Pinpoint the cell where the given text exists, returning its [x, y] midpoint coordinate. 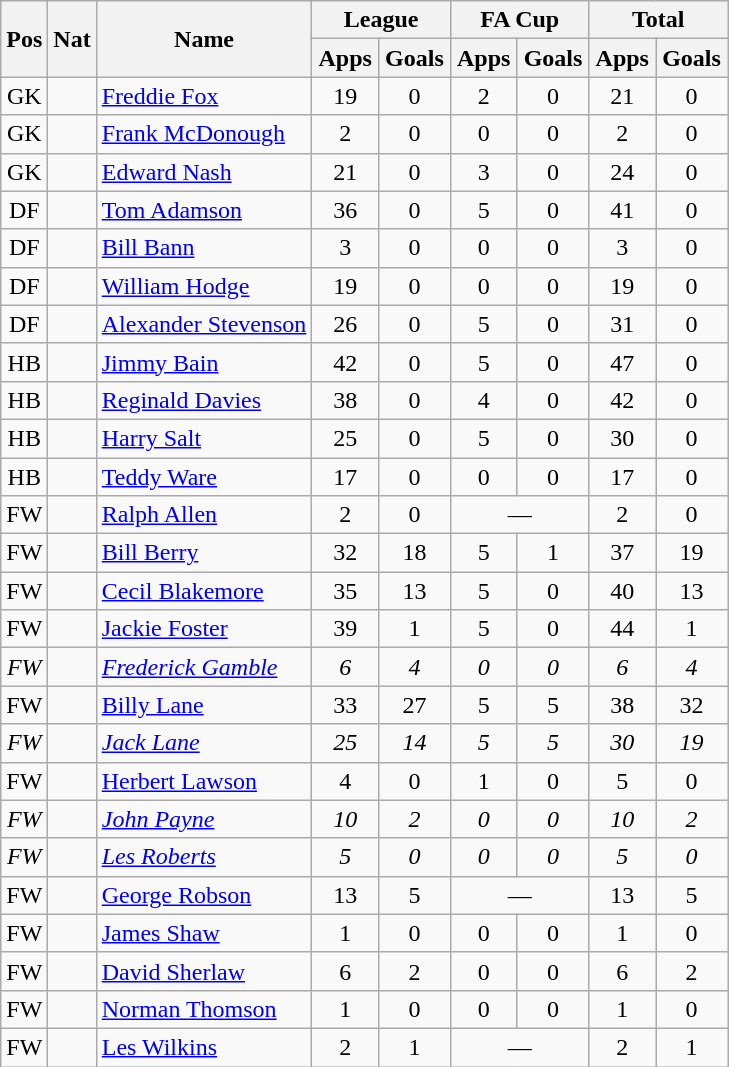
Ralph Allen [204, 515]
Les Wilkins [204, 1047]
14 [414, 743]
David Sherlaw [204, 971]
Total [658, 20]
League [382, 20]
24 [622, 172]
Alexander Stevenson [204, 324]
Teddy Ware [204, 477]
Pos [24, 39]
Reginald Davies [204, 400]
Frank McDonough [204, 134]
39 [346, 629]
FA Cup [520, 20]
Bill Bann [204, 248]
26 [346, 324]
18 [414, 553]
31 [622, 324]
Jack Lane [204, 743]
Cecil Blakemore [204, 591]
Bill Berry [204, 553]
Frederick Gamble [204, 667]
George Robson [204, 895]
40 [622, 591]
Herbert Lawson [204, 781]
James Shaw [204, 933]
33 [346, 705]
Les Roberts [204, 857]
Jimmy Bain [204, 362]
35 [346, 591]
41 [622, 210]
John Payne [204, 819]
Name [204, 39]
47 [622, 362]
Norman Thomson [204, 1009]
Billy Lane [204, 705]
Tom Adamson [204, 210]
Harry Salt [204, 438]
Jackie Foster [204, 629]
William Hodge [204, 286]
44 [622, 629]
Nat [72, 39]
Freddie Fox [204, 96]
Edward Nash [204, 172]
37 [622, 553]
36 [346, 210]
27 [414, 705]
